From the cell containing the given text, extract its center point as (X, Y) coordinate. 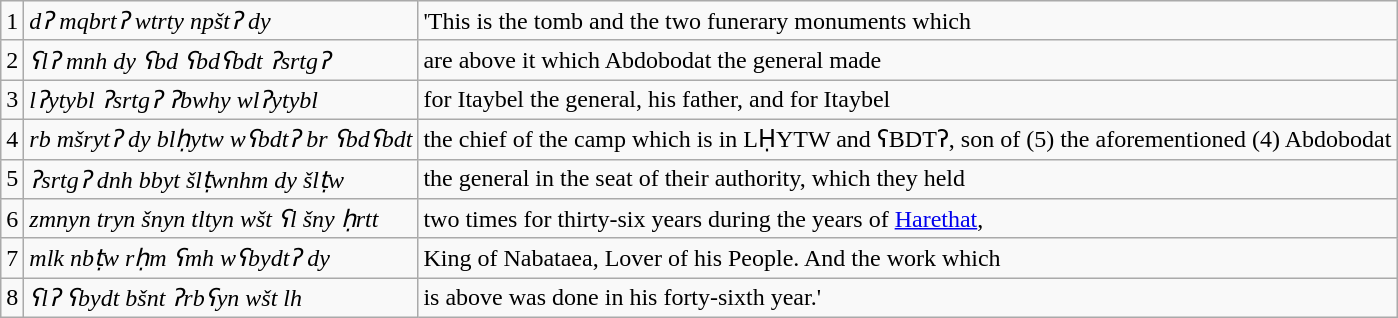
for Itaybel the general, his father, and for Itaybel (908, 100)
the chief of the camp which is in LḤYTW and ʕBDTʔ, son of (5) the aforementioned (4) Abdobodat (908, 139)
1 (12, 21)
6 (12, 219)
ʔsrtgʔ dnh bbyt šlṭwnhm dy šlṭw (221, 179)
ʕlʔ mnh dy ʕbd ʕbdʕbdt ʔsrtgʔ (221, 60)
the general in the seat of their authority, which they held (908, 179)
4 (12, 139)
King of Nabataea, Lover of his People. And the work which (908, 258)
two times for thirty-six years during the years of Harethat, (908, 219)
5 (12, 179)
7 (12, 258)
is above was done in his forty-sixth year.' (908, 298)
mlk nbṭw rḥm ʕmh wʕbydtʔ dy (221, 258)
dʔ mqbrtʔ wtrty npštʔ dy (221, 21)
zmnyn tryn šnyn tltyn wšt ʕl šny ḥrtt (221, 219)
rb mšrytʔ dy blḥytw wʕbdtʔ br ʕbdʕbdt (221, 139)
ʕlʔ ʕbydt bšnt ʔrbʕyn wšt lh (221, 298)
8 (12, 298)
2 (12, 60)
'This is the tomb and the two funerary monuments which (908, 21)
are above it which Abdobodat the general made (908, 60)
lʔytybl ʔsrtgʔ ʔbwhy wlʔytybl (221, 100)
3 (12, 100)
